Capture the cell that displays the provided text and extract its [X, Y] central coordinate. 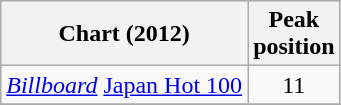
Billboard Japan Hot 100 [124, 85]
Peakposition [294, 34]
11 [294, 85]
Chart (2012) [124, 34]
